Determine the [X, Y] coordinate at the center of the cell enclosing the given text.  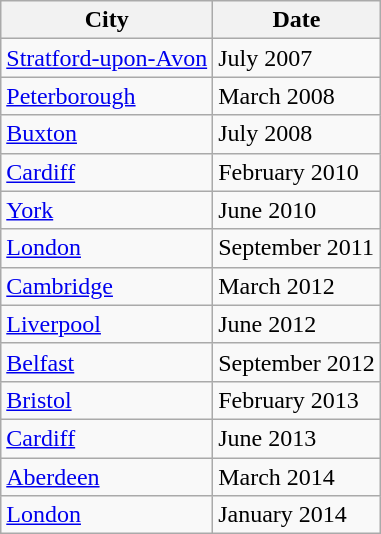
Aberdeen [107, 477]
Cambridge [107, 286]
June 2012 [297, 324]
Bristol [107, 400]
June 2010 [297, 210]
September 2011 [297, 248]
Buxton [107, 134]
July 2007 [297, 58]
City [107, 20]
March 2008 [297, 96]
Peterborough [107, 96]
September 2012 [297, 362]
July 2008 [297, 134]
June 2013 [297, 438]
Date [297, 20]
February 2010 [297, 172]
March 2014 [297, 477]
March 2012 [297, 286]
Liverpool [107, 324]
Stratford-upon-Avon [107, 58]
February 2013 [297, 400]
York [107, 210]
Belfast [107, 362]
January 2014 [297, 515]
